Output the (X, Y) coordinate of the center of the cell containing the given text.  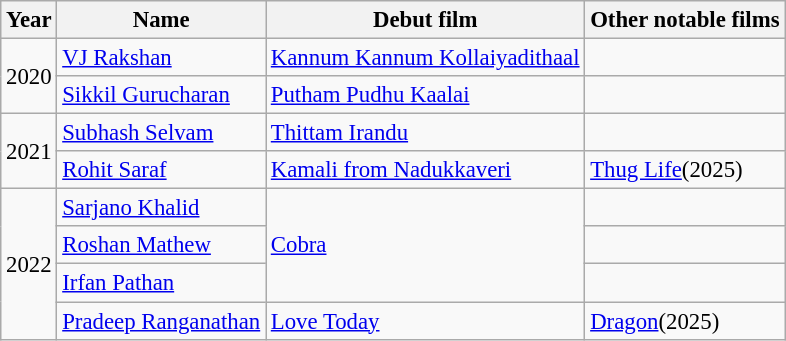
Love Today (426, 321)
Putham Pudhu Kaalai (426, 95)
Kannum Kannum Kollaiyadithaal (426, 58)
Sarjano Khalid (162, 208)
Irfan Pathan (162, 283)
Year (29, 20)
Pradeep Ranganathan (162, 321)
VJ Rakshan (162, 58)
Roshan Mathew (162, 245)
Kamali from Nadukkaveri (426, 170)
Name (162, 20)
Dragon(2025) (685, 321)
2022 (29, 264)
Thittam Irandu (426, 133)
Cobra (426, 246)
2021 (29, 152)
Sikkil Gurucharan (162, 95)
Subhash Selvam (162, 133)
Thug Life(2025) (685, 170)
2020 (29, 76)
Rohit Saraf (162, 170)
Other notable films (685, 20)
Debut film (426, 20)
